Identify which cell holds the provided text, then report its (X, Y) central coordinate. 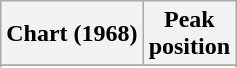
Chart (1968) (72, 34)
Peakposition (189, 34)
